From the cell containing the given text, extract its center point as [X, Y] coordinate. 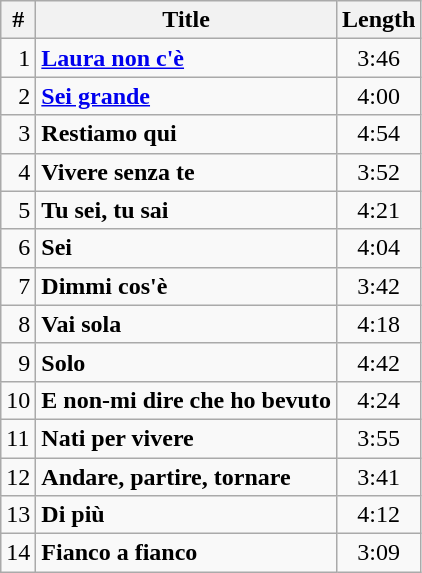
Laura non c'è [186, 58]
Solo [186, 362]
Tu sei, tu sai [186, 210]
2 [18, 96]
1 [18, 58]
Vai sola [186, 324]
Di più [186, 515]
6 [18, 248]
Dimmi cos'è [186, 286]
4:21 [378, 210]
3:41 [378, 477]
3:52 [378, 172]
Sei grande [186, 96]
11 [18, 438]
Restiamo qui [186, 134]
9 [18, 362]
14 [18, 553]
Andare, partire, tornare [186, 477]
4 [18, 172]
3:09 [378, 553]
Length [378, 20]
5 [18, 210]
12 [18, 477]
4:54 [378, 134]
4:00 [378, 96]
4:04 [378, 248]
Nati per vivere [186, 438]
13 [18, 515]
3 [18, 134]
4:12 [378, 515]
Title [186, 20]
# [18, 20]
E non-mi dire che ho bevuto [186, 400]
4:42 [378, 362]
8 [18, 324]
Vivere senza te [186, 172]
7 [18, 286]
3:46 [378, 58]
Sei [186, 248]
Fianco a fianco [186, 553]
3:55 [378, 438]
4:24 [378, 400]
3:42 [378, 286]
4:18 [378, 324]
10 [18, 400]
